Provide the (x, y) coordinate of the cell's center where the given text is located.  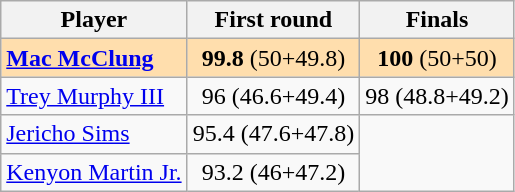
Trey Murphy III (94, 96)
Finals (438, 20)
Mac McClung (94, 58)
96 (46.6+49.4) (274, 96)
95.4 (47.6+47.8) (274, 134)
Player (94, 20)
Kenyon Martin Jr. (94, 172)
Jericho Sims (94, 134)
93.2 (46+47.2) (274, 172)
99.8 (50+49.8) (274, 58)
First round (274, 20)
98 (48.8+49.2) (438, 96)
100 (50+50) (438, 58)
